Capture the cell that displays the provided text and extract its (X, Y) central coordinate. 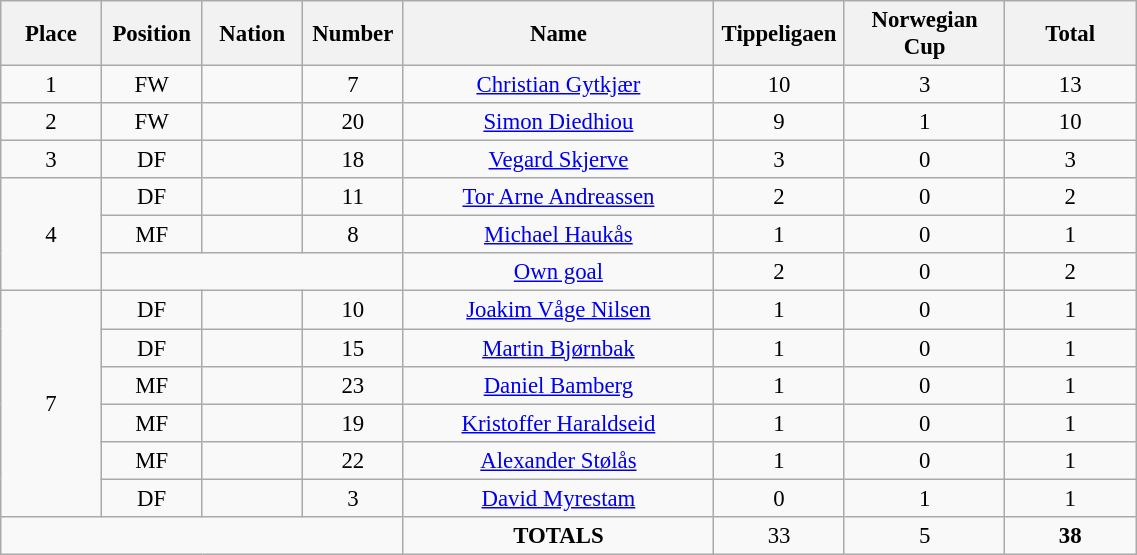
Simon Diedhiou (558, 122)
Total (1070, 34)
TOTALS (558, 536)
Position (152, 34)
5 (924, 536)
Martin Bjørnbak (558, 348)
David Myrestam (558, 498)
Norwegian Cup (924, 34)
Daniel Bamberg (558, 385)
Michael Haukås (558, 235)
9 (780, 122)
Kristoffer Haraldseid (558, 423)
15 (354, 348)
22 (354, 460)
Christian Gytkjær (558, 85)
38 (1070, 536)
23 (354, 385)
Name (558, 34)
8 (354, 235)
Vegard Skjerve (558, 160)
Place (52, 34)
18 (354, 160)
Joakim Våge Nilsen (558, 310)
19 (354, 423)
33 (780, 536)
Nation (252, 34)
4 (52, 234)
Tippeligaen (780, 34)
Alexander Stølås (558, 460)
Tor Arne Andreassen (558, 197)
20 (354, 122)
Number (354, 34)
Own goal (558, 273)
13 (1070, 85)
11 (354, 197)
